Determine the (x, y) coordinate at the center of the cell enclosing the given text.  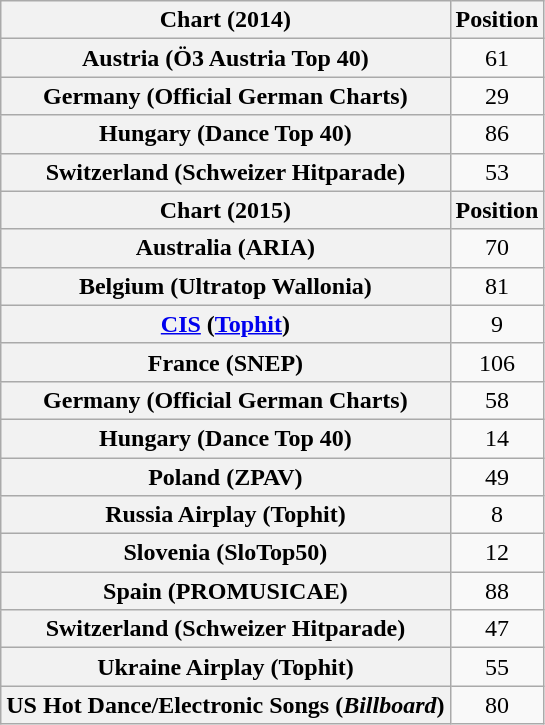
86 (497, 134)
88 (497, 591)
55 (497, 667)
106 (497, 362)
9 (497, 324)
12 (497, 553)
Spain (PROMUSICAE) (226, 591)
Chart (2015) (226, 210)
Russia Airplay (Tophit) (226, 515)
Slovenia (SloTop50) (226, 553)
80 (497, 705)
France (SNEP) (226, 362)
Austria (Ö3 Austria Top 40) (226, 58)
Australia (ARIA) (226, 248)
Ukraine Airplay (Tophit) (226, 667)
70 (497, 248)
49 (497, 477)
58 (497, 400)
CIS (Tophit) (226, 324)
Poland (ZPAV) (226, 477)
Chart (2014) (226, 20)
14 (497, 438)
US Hot Dance/Electronic Songs (Billboard) (226, 705)
8 (497, 515)
29 (497, 96)
61 (497, 58)
Belgium (Ultratop Wallonia) (226, 286)
47 (497, 629)
81 (497, 286)
53 (497, 172)
